Extract the [X, Y] coordinate from the center of the cell holding the provided text.  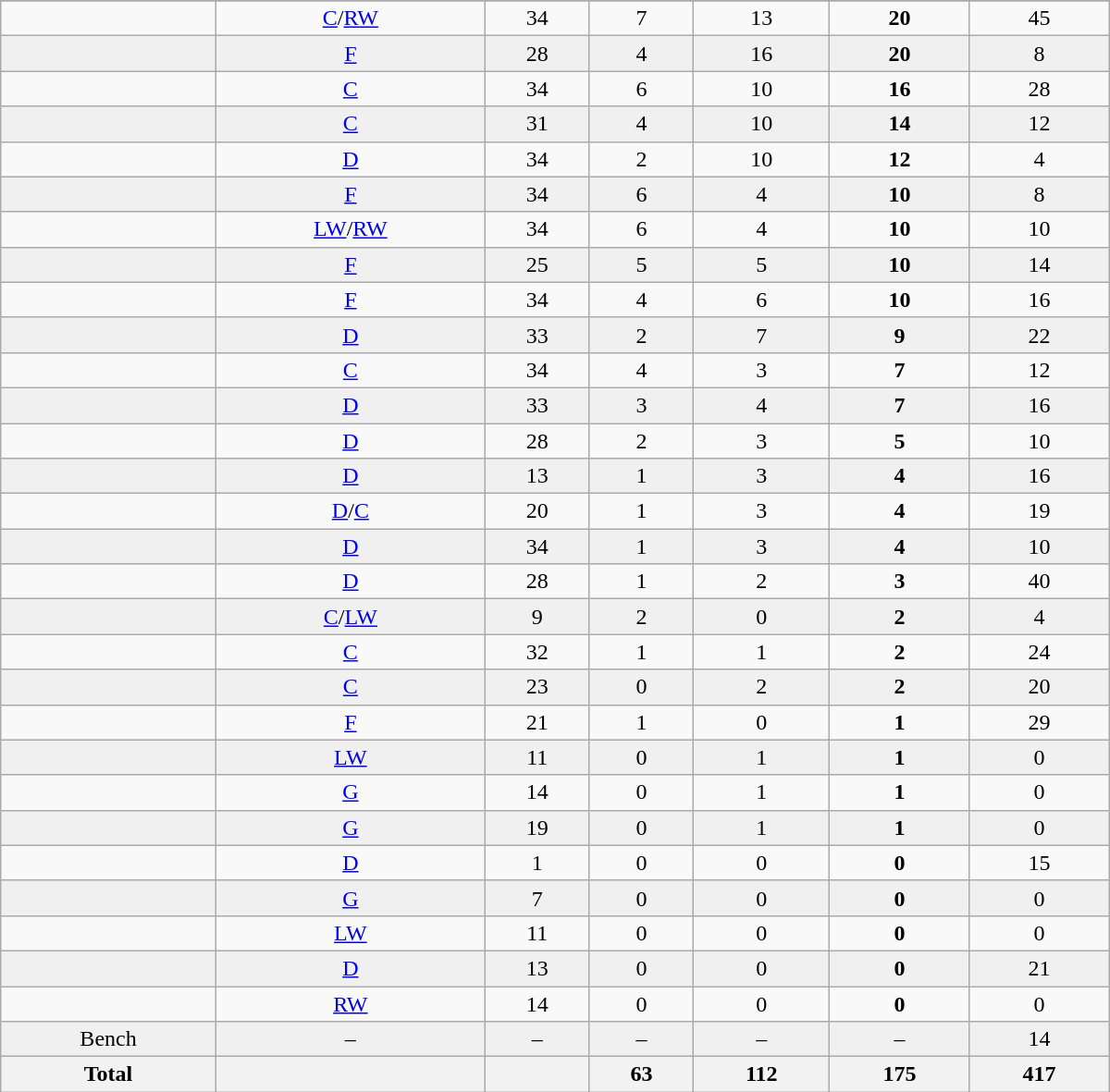
Total [109, 1074]
D/C [350, 511]
32 [536, 652]
175 [899, 1074]
112 [762, 1074]
LW/RW [350, 229]
24 [1040, 652]
Bench [109, 1039]
C/LW [350, 617]
RW [350, 1003]
63 [642, 1074]
29 [1040, 722]
23 [536, 687]
22 [1040, 335]
C/RW [350, 18]
45 [1040, 18]
40 [1040, 582]
15 [1040, 863]
25 [536, 264]
417 [1040, 1074]
31 [536, 124]
